Output the (X, Y) coordinate of the center of the cell containing the given text.  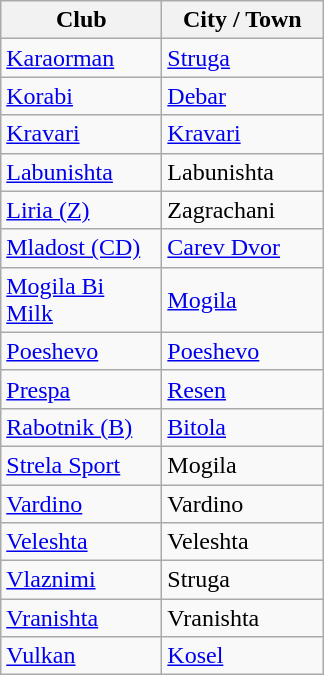
Vulkan (82, 656)
Debar (242, 96)
Mladost (CD) (82, 248)
Club (82, 20)
Vlaznimi (82, 580)
Bitola (242, 427)
Liria (Z) (82, 210)
Kosel (242, 656)
Karaorman (82, 58)
Rabotnik (B) (82, 427)
Prespa (82, 389)
Mogila Bi Milk (82, 300)
Resen (242, 389)
Korabi (82, 96)
Strela Sport (82, 465)
Carev Dvor (242, 248)
Zagrachani (242, 210)
City / Town (242, 20)
